Return (X, Y) of the center of cell containing provided text 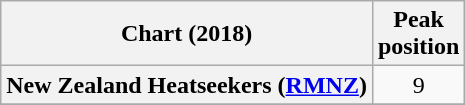
Peak position (418, 34)
9 (418, 85)
New Zealand Heatseekers (RMNZ) (187, 85)
Chart (2018) (187, 34)
